Determine the (x, y) coordinate at the center of the cell enclosing the given text.  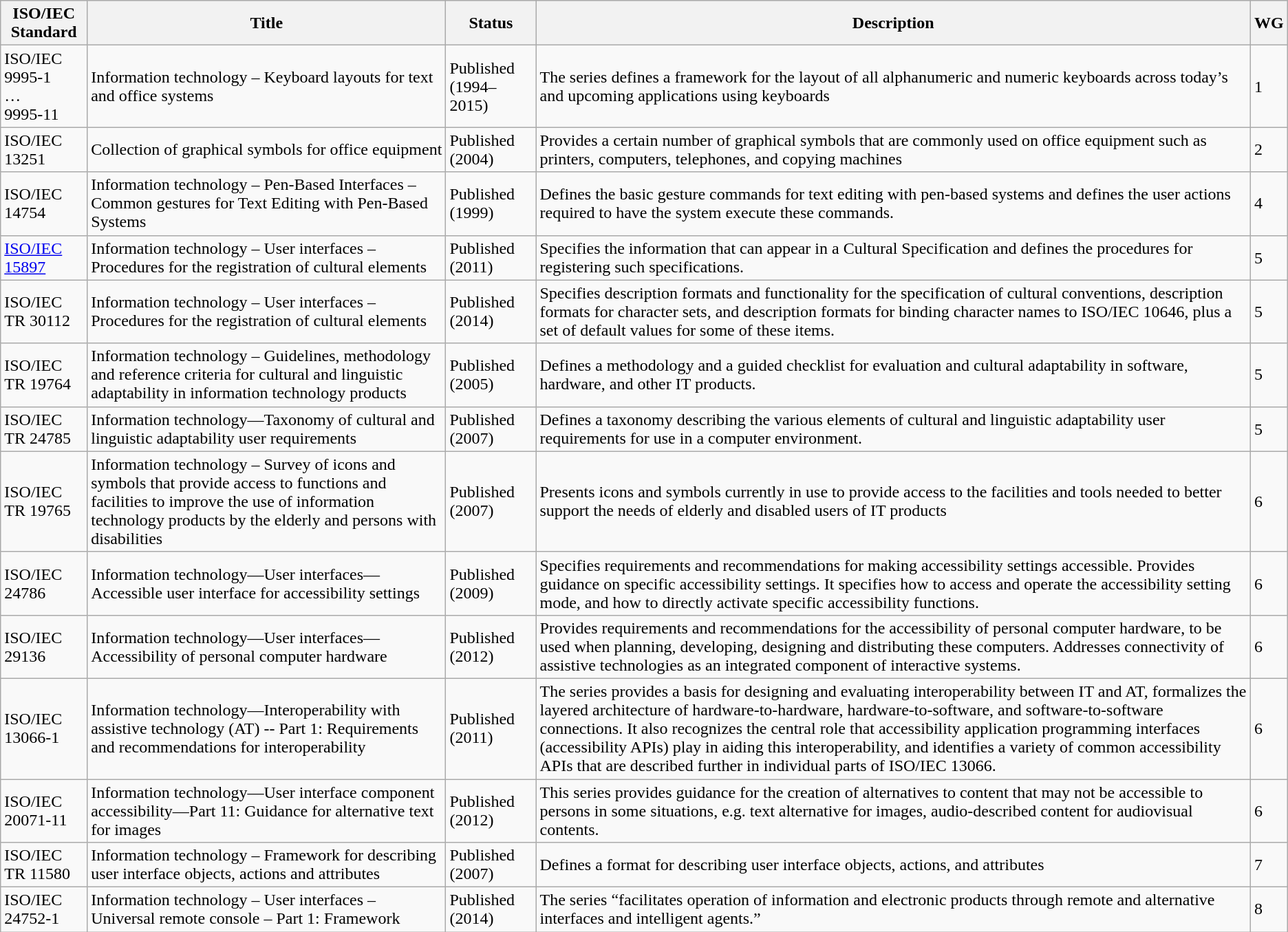
Published (2005) (491, 375)
Information technology – Guidelines, methodology and reference criteria for cultural and linguistic adaptability in information technology products (267, 375)
Information technology—Interoperability with assistive technology (AT) -- Part 1: Requirements and recommendations for interoperability (267, 728)
Collection of graphical symbols for office equipment (267, 150)
Description (893, 23)
4 (1269, 204)
Information technology – User interfaces – Universal remote console – Part 1: Framework (267, 909)
ISO/IEC 29136 (44, 647)
Specifies the information that can appear in a Cultural Specification and defines the procedures for registering such specifications. (893, 257)
Information technology—User interface component accessibility—Part 11: Guidance for alternative text for images (267, 810)
ISO/IEC 14754 (44, 204)
Title (267, 23)
Published (1994–2015) (491, 87)
The series defines a framework for the layout of all alphanumeric and numeric keyboards across today’s and upcoming applications using keyboards (893, 87)
Information technology – Framework for describing user interface objects, actions and attributes (267, 865)
7 (1269, 865)
Information technology – Pen-Based Interfaces – Common gestures for Text Editing with Pen-Based Systems (267, 204)
ISO/IEC TR 24785 (44, 429)
Published (2009) (491, 583)
ISO/IEC TR 19765 (44, 501)
ISO/IEC 24786 (44, 583)
ISO/IEC 9995-1 …9995-11 (44, 87)
ISO/IEC 13066-1 (44, 728)
WG (1269, 23)
Status (491, 23)
Published (2004) (491, 150)
Defines a format for describing user interface objects, actions, and attributes (893, 865)
1 (1269, 87)
ISO/IEC 20071-11 (44, 810)
ISO/IEC TR 11580 (44, 865)
Information technology—Taxonomy of cultural and linguistic adaptability user requirements (267, 429)
The series “facilitates operation of information and electronic products through remote and alternative interfaces and intelligent agents.” (893, 909)
Defines a methodology and a guided checklist for evaluation and cultural adaptability in software, hardware, and other IT products. (893, 375)
Defines a taxonomy describing the various elements of cultural and linguistic adaptability user requirements for use in a computer environment. (893, 429)
Information technology – Keyboard layouts for text and office systems (267, 87)
ISO/IEC TR 19764 (44, 375)
Information technology—User interfaces—Accessible user interface for accessibility settings (267, 583)
ISO/IEC 13251 (44, 150)
Information technology—User interfaces—Accessibility of personal computer hardware (267, 647)
ISO/IEC Standard (44, 23)
ISO/IEC 15897 (44, 257)
2 (1269, 150)
Published (1999) (491, 204)
8 (1269, 909)
ISO/IEC 24752-1 (44, 909)
ISO/IEC TR 30112 (44, 312)
